Output the [X, Y] coordinate of the center of the cell containing the given text.  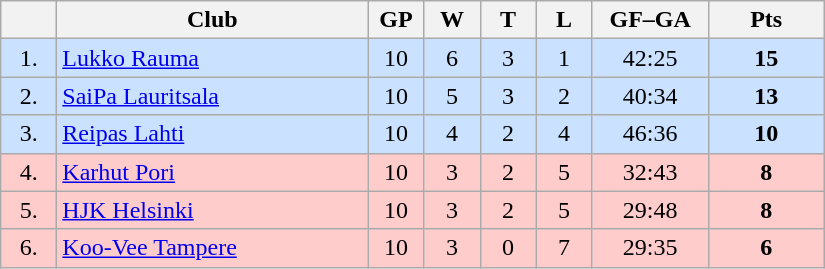
Reipas Lahti [212, 134]
15 [766, 58]
40:34 [650, 96]
46:36 [650, 134]
Koo-Vee Tampere [212, 248]
32:43 [650, 172]
Lukko Rauma [212, 58]
SaiPa Lauritsala [212, 96]
GP [396, 20]
4. [29, 172]
13 [766, 96]
T [508, 20]
0 [508, 248]
GF–GA [650, 20]
1. [29, 58]
2. [29, 96]
6. [29, 248]
W [452, 20]
Karhut Pori [212, 172]
7 [564, 248]
Club [212, 20]
42:25 [650, 58]
29:35 [650, 248]
L [564, 20]
5. [29, 210]
1 [564, 58]
3. [29, 134]
HJK Helsinki [212, 210]
Pts [766, 20]
29:48 [650, 210]
